Determine the (x, y) coordinate at the center of the cell enclosing the given text.  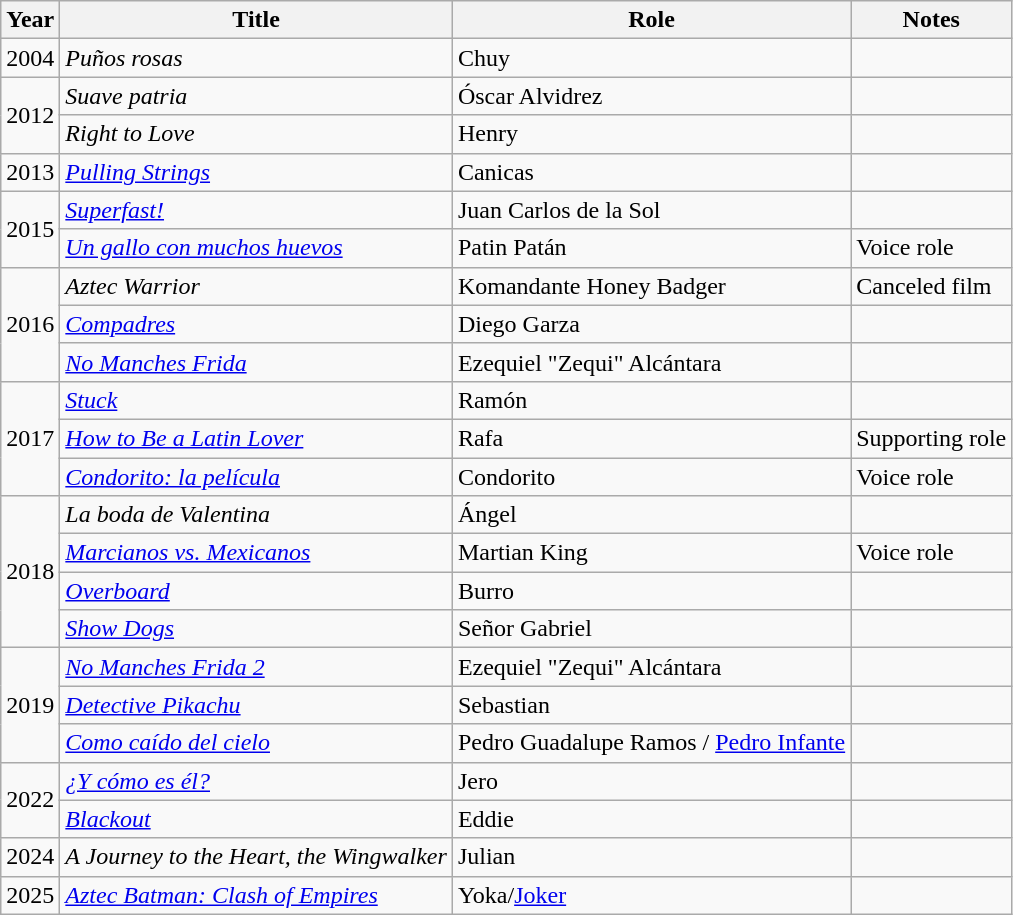
Show Dogs (256, 629)
Eddie (651, 819)
2019 (30, 705)
2015 (30, 229)
La boda de Valentina (256, 515)
Un gallo con muchos huevos (256, 248)
How to Be a Latin Lover (256, 438)
2004 (30, 58)
Komandante Honey Badger (651, 286)
Right to Love (256, 134)
Jero (651, 781)
Role (651, 20)
Julian (651, 857)
Sebastian (651, 705)
2022 (30, 800)
Title (256, 20)
Martian King (651, 553)
Henry (651, 134)
2016 (30, 324)
Compadres (256, 324)
Notes (932, 20)
Aztec Warrior (256, 286)
Pulling Strings (256, 172)
Condorito (651, 477)
2012 (30, 115)
Overboard (256, 591)
Blackout (256, 819)
Patin Patán (651, 248)
Chuy (651, 58)
No Manches Frida 2 (256, 667)
Year (30, 20)
Canicas (651, 172)
Diego Garza (651, 324)
Rafa (651, 438)
Detective Pikachu (256, 705)
Pedro Guadalupe Ramos / Pedro Infante (651, 743)
Superfast! (256, 210)
¿Y cómo es él? (256, 781)
Burro (651, 591)
Stuck (256, 400)
Yoka/Joker (651, 895)
2025 (30, 895)
Marcianos vs. Mexicanos (256, 553)
Supporting role (932, 438)
Señor Gabriel (651, 629)
2024 (30, 857)
Óscar Alvidrez (651, 96)
Ramón (651, 400)
2018 (30, 572)
Suave patria (256, 96)
Aztec Batman: Clash of Empires (256, 895)
Como caído del cielo (256, 743)
2017 (30, 438)
No Manches Frida (256, 362)
Puños rosas (256, 58)
Canceled film (932, 286)
A Journey to the Heart, the Wingwalker (256, 857)
Condorito: la película (256, 477)
Ángel (651, 515)
2013 (30, 172)
Juan Carlos de la Sol (651, 210)
